Locate the cell with the specified text and output its (x, y) center coordinate. 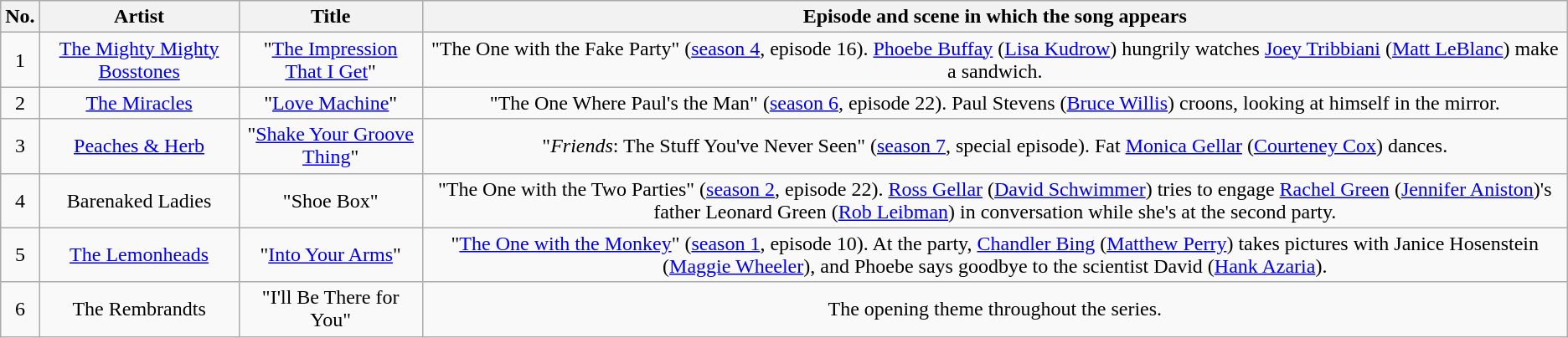
"Shoe Box" (330, 201)
6 (20, 310)
The Lemonheads (139, 254)
Artist (139, 17)
"Love Machine" (330, 103)
The opening theme throughout the series. (995, 310)
The Miracles (139, 103)
The Rembrandts (139, 310)
"The One with the Fake Party" (season 4, episode 16). Phoebe Buffay (Lisa Kudrow) hungrily watches Joey Tribbiani (Matt LeBlanc) make a sandwich. (995, 60)
"Friends: The Stuff You've Never Seen" (season 7, special episode). Fat Monica Gellar (Courteney Cox) dances. (995, 146)
Peaches & Herb (139, 146)
"Shake Your Groove Thing" (330, 146)
1 (20, 60)
"The One Where Paul's the Man" (season 6, episode 22). Paul Stevens (Bruce Willis) croons, looking at himself in the mirror. (995, 103)
No. (20, 17)
Title (330, 17)
"I'll Be There for You" (330, 310)
"Into Your Arms" (330, 254)
Barenaked Ladies (139, 201)
5 (20, 254)
Episode and scene in which the song appears (995, 17)
3 (20, 146)
4 (20, 201)
The Mighty Mighty Bosstones (139, 60)
"The Impression That I Get" (330, 60)
2 (20, 103)
